For the text-containing cell, return its midpoint in (x, y) coordinate format. 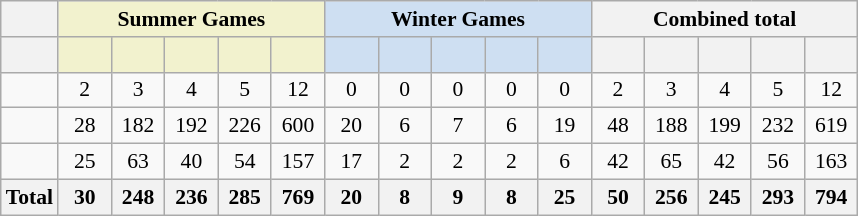
256 (672, 197)
285 (244, 197)
619 (832, 126)
248 (138, 197)
157 (298, 161)
63 (138, 161)
226 (244, 126)
769 (298, 197)
28 (84, 126)
17 (352, 161)
293 (778, 197)
245 (724, 197)
30 (84, 197)
600 (298, 126)
54 (244, 161)
7 (458, 126)
48 (618, 126)
199 (724, 126)
236 (192, 197)
50 (618, 197)
182 (138, 126)
Summer Games (192, 19)
56 (778, 161)
40 (192, 161)
Total (30, 197)
232 (778, 126)
Winter Games (458, 19)
192 (192, 126)
19 (564, 126)
163 (832, 161)
188 (672, 126)
794 (832, 197)
9 (458, 197)
65 (672, 161)
Combined total (724, 19)
